From the cell containing the given text, extract its center point as (x, y) coordinate. 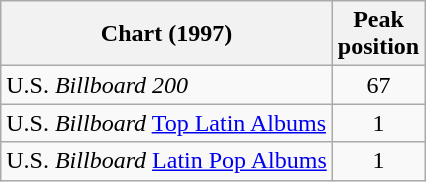
Chart (1997) (167, 34)
U.S. Billboard Top Latin Albums (167, 123)
U.S. Billboard Latin Pop Albums (167, 161)
U.S. Billboard 200 (167, 85)
Peakposition (378, 34)
67 (378, 85)
